Provide the [X, Y] coordinate of the cell's center where the given text is located.  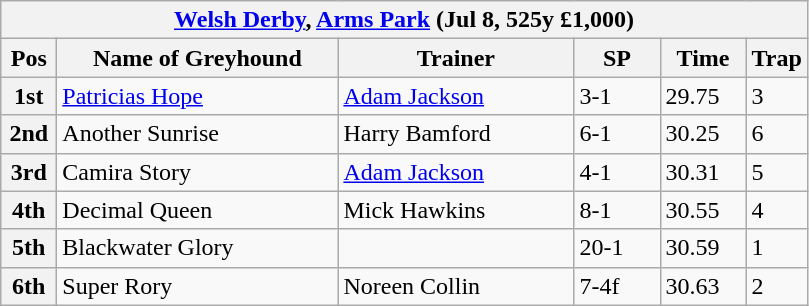
Noreen Collin [456, 286]
3rd [29, 172]
30.59 [703, 248]
2 [776, 286]
30.25 [703, 134]
1 [776, 248]
Name of Greyhound [198, 58]
29.75 [703, 96]
1st [29, 96]
Camira Story [198, 172]
Blackwater Glory [198, 248]
Harry Bamford [456, 134]
4-1 [617, 172]
6th [29, 286]
8-1 [617, 210]
4th [29, 210]
Mick Hawkins [456, 210]
6 [776, 134]
20-1 [617, 248]
7-4f [617, 286]
4 [776, 210]
Time [703, 58]
Patricias Hope [198, 96]
3 [776, 96]
Pos [29, 58]
Trainer [456, 58]
2nd [29, 134]
Super Rory [198, 286]
SP [617, 58]
5 [776, 172]
Decimal Queen [198, 210]
3-1 [617, 96]
6-1 [617, 134]
Welsh Derby, Arms Park (Jul 8, 525y £1,000) [404, 20]
5th [29, 248]
30.55 [703, 210]
Trap [776, 58]
Another Sunrise [198, 134]
30.63 [703, 286]
30.31 [703, 172]
